Pinpoint the cell where the given text exists, returning its (X, Y) midpoint coordinate. 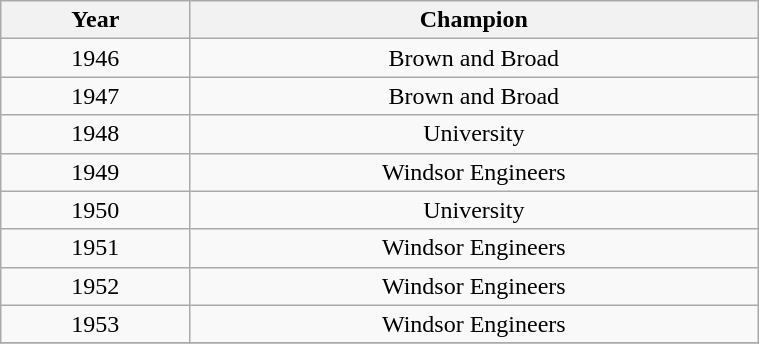
1949 (96, 172)
1947 (96, 96)
Year (96, 20)
1950 (96, 210)
1951 (96, 248)
1948 (96, 134)
Champion (474, 20)
1952 (96, 286)
1953 (96, 324)
1946 (96, 58)
